Return [x, y] of the center of cell containing provided text 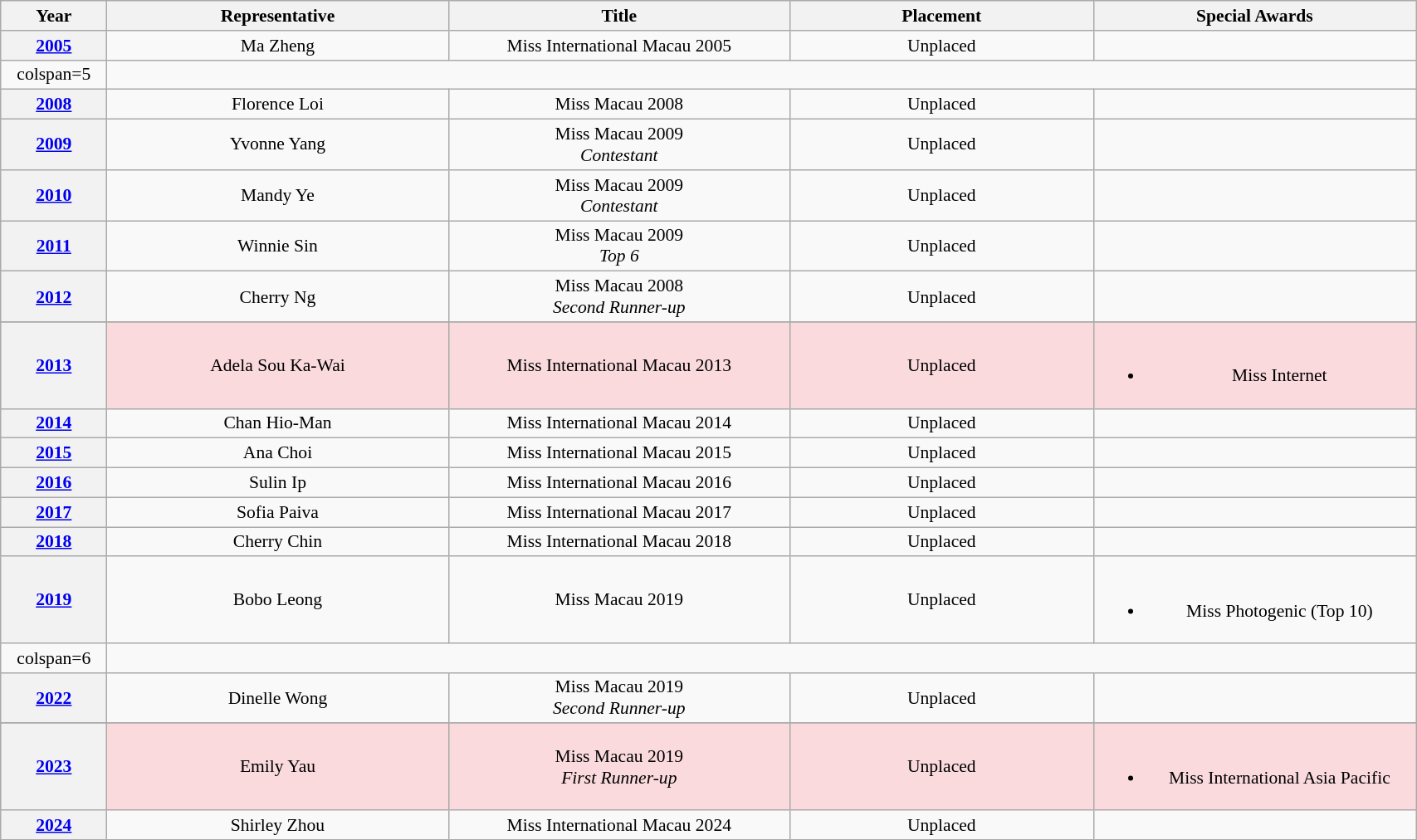
Miss International Macau 2005 [619, 46]
2015 [54, 453]
2012 [54, 297]
2014 [54, 423]
2011 [54, 246]
Mandy Ye [277, 196]
Chan Hio-Man [277, 423]
Miss Internet [1255, 365]
Miss International Macau 2013 [619, 365]
2005 [54, 46]
Bobo Leong [277, 600]
Sofia Paiva [277, 512]
Special Awards [1255, 16]
Miss Macau 2019Second Runner-up [619, 697]
Representative [277, 16]
Miss International Macau 2018 [619, 542]
2018 [54, 542]
Miss Macau 2008 [619, 105]
Cherry Chin [277, 542]
Miss International Macau 2014 [619, 423]
2010 [54, 196]
2008 [54, 105]
Miss International Macau 2017 [619, 512]
Winnie Sin [277, 246]
Dinelle Wong [277, 697]
Sulin Ip [277, 483]
Adela Sou Ka-Wai [277, 365]
Cherry Ng [277, 297]
Placement [941, 16]
Miss International Macau 2016 [619, 483]
Miss Photogenic (Top 10) [1255, 600]
2017 [54, 512]
Year [54, 16]
Miss International Asia Pacific [1255, 767]
Miss International Macau 2015 [619, 453]
Miss Macau 2019First Runner-up [619, 767]
Ma Zheng [277, 46]
Title [619, 16]
2019 [54, 600]
Yvonne Yang [277, 144]
Miss Macau 2008Second Runner-up [619, 297]
Ana Choi [277, 453]
Miss International Macau 2024 [619, 825]
Miss Macau 2009Top 6 [619, 246]
2024 [54, 825]
2023 [54, 767]
colspan=6 [54, 658]
2009 [54, 144]
Florence Loi [277, 105]
colspan=5 [54, 75]
2022 [54, 697]
Miss Macau 2019 [619, 600]
2016 [54, 483]
2013 [54, 365]
Emily Yau [277, 767]
Shirley Zhou [277, 825]
